Find where the given text appears and provide that cell's center as [x, y] coordinate. 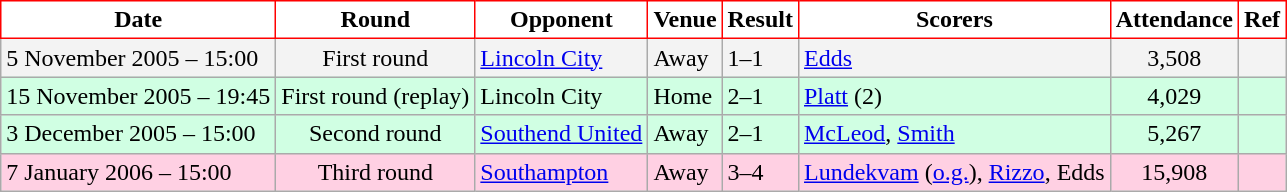
Edds [954, 58]
3–4 [760, 172]
Southend United [562, 134]
Platt (2) [954, 96]
5 November 2005 – 15:00 [138, 58]
Southampton [562, 172]
Scorers [954, 20]
4,029 [1174, 96]
Third round [376, 172]
3,508 [1174, 58]
Result [760, 20]
15,908 [1174, 172]
First round (replay) [376, 96]
Round [376, 20]
Opponent [562, 20]
Date [138, 20]
Venue [685, 20]
Lundekvam (o.g.), Rizzo, Edds [954, 172]
15 November 2005 – 19:45 [138, 96]
Ref [1262, 20]
7 January 2006 – 15:00 [138, 172]
1–1 [760, 58]
5,267 [1174, 134]
First round [376, 58]
McLeod, Smith [954, 134]
Attendance [1174, 20]
3 December 2005 – 15:00 [138, 134]
Home [685, 96]
Second round [376, 134]
